Locate the cell with the specified text and output its (X, Y) center coordinate. 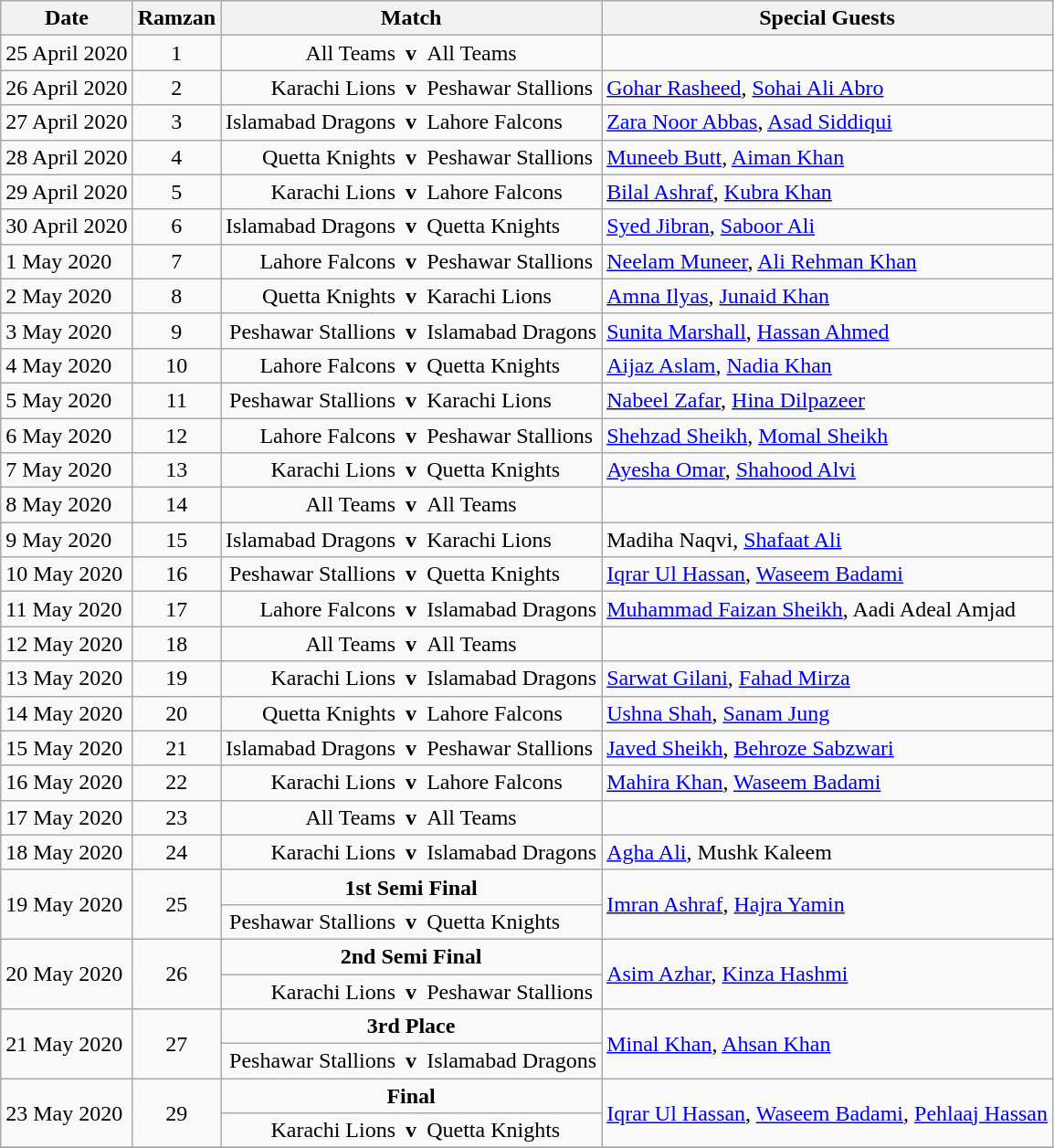
Neelam Muneer, Ali Rehman Khan (827, 261)
25 (176, 904)
Minal Khan, Ahsan Khan (827, 1044)
27 April 2020 (67, 122)
Nabeel Zafar, Hina Dilpazeer (827, 400)
28 April 2020 (67, 157)
Sarwat Gilani, Fahad Mirza (827, 679)
18 (176, 644)
8 May 2020 (67, 505)
Gohar Rasheed, Sohai Ali Abro (827, 88)
15 May 2020 (67, 748)
19 May 2020 (67, 904)
26 (176, 974)
4 May 2020 (67, 365)
13 May 2020 (67, 679)
26 April 2020 (67, 88)
20 May 2020 (67, 974)
29 April 2020 (67, 192)
21 May 2020 (67, 1044)
23 (176, 817)
12 May 2020 (67, 644)
10 (176, 365)
11 (176, 400)
3 May 2020 (67, 331)
5 (176, 192)
Shehzad Sheikh, Momal Sheikh (827, 436)
Imran Ashraf, Hajra Yamin (827, 904)
3rd Place (411, 1027)
Final (411, 1096)
10 May 2020 (67, 574)
Match (411, 18)
2nd Semi Final (411, 956)
Aijaz Aslam, Nadia Khan (827, 365)
Iqrar Ul Hassan, Waseem Badami (827, 574)
Special Guests (827, 18)
16 (176, 574)
Asim Azhar, Kinza Hashmi (827, 974)
17 (176, 609)
18 May 2020 (67, 852)
25 April 2020 (67, 53)
Muneeb Butt, Aiman Khan (827, 157)
1 May 2020 (67, 261)
12 (176, 436)
22 (176, 783)
7 May 2020 (67, 470)
29 (176, 1113)
20 (176, 713)
1 (176, 53)
2 May 2020 (67, 296)
19 (176, 679)
2 (176, 88)
11 May 2020 (67, 609)
1st Semi Final (411, 887)
Zara Noor Abbas, Asad Siddiqui (827, 122)
Date (67, 18)
13 (176, 470)
21 (176, 748)
Amna Ilyas, Junaid Khan (827, 296)
Ushna Shah, Sanam Jung (827, 713)
Ramzan (176, 18)
Sunita Marshall, Hassan Ahmed (827, 331)
Bilal Ashraf, Kubra Khan (827, 192)
24 (176, 852)
Ayesha Omar, Shahood Alvi (827, 470)
3 (176, 122)
Javed Sheikh, Behroze Sabzwari (827, 748)
9 May 2020 (67, 540)
Iqrar Ul Hassan, Waseem Badami, Pehlaaj Hassan (827, 1113)
7 (176, 261)
17 May 2020 (67, 817)
30 April 2020 (67, 226)
Agha Ali, Mushk Kaleem (827, 852)
6 (176, 226)
9 (176, 331)
4 (176, 157)
15 (176, 540)
Syed Jibran, Saboor Ali (827, 226)
27 (176, 1044)
6 May 2020 (67, 436)
14 (176, 505)
Muhammad Faizan Sheikh, Aadi Adeal Amjad (827, 609)
23 May 2020 (67, 1113)
Mahira Khan, Waseem Badami (827, 783)
14 May 2020 (67, 713)
8 (176, 296)
16 May 2020 (67, 783)
Madiha Naqvi, Shafaat Ali (827, 540)
5 May 2020 (67, 400)
